Output the [x, y] coordinate of the center of the cell containing the given text.  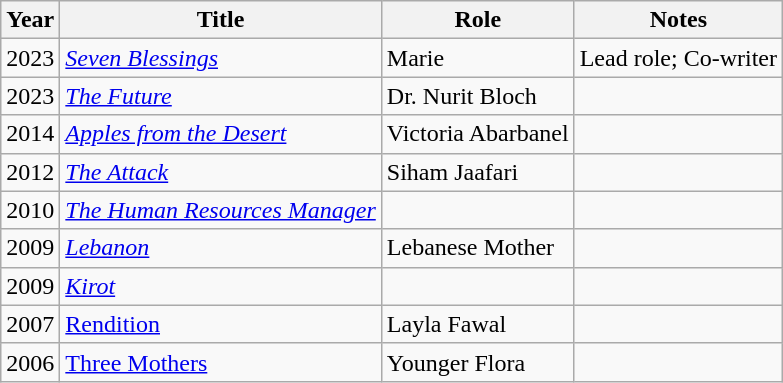
Kirot [220, 286]
Victoria Abarbanel [478, 134]
Marie [478, 58]
Year [30, 20]
Apples from the Desert [220, 134]
Lead role; Co-writer [678, 58]
2014 [30, 134]
Seven Blessings [220, 58]
Dr. Nurit Bloch [478, 96]
Title [220, 20]
The Attack [220, 172]
Role [478, 20]
The Human Resources Manager [220, 210]
Three Mothers [220, 362]
Notes [678, 20]
Younger Flora [478, 362]
Lebanon [220, 248]
Layla Fawal [478, 324]
2006 [30, 362]
Lebanese Mother [478, 248]
2010 [30, 210]
Rendition [220, 324]
Siham Jaafari [478, 172]
2007 [30, 324]
2012 [30, 172]
The Future [220, 96]
